Pinpoint the cell where the given text exists, returning its [X, Y] midpoint coordinate. 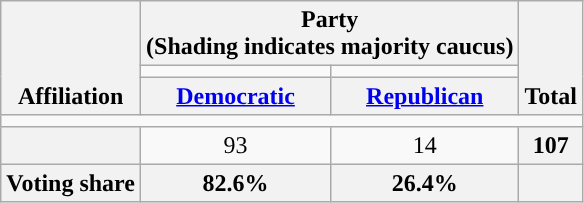
26.4% [425, 183]
Party (Shading indicates majority caucus) [330, 34]
Total [551, 58]
Affiliation [71, 58]
14 [425, 145]
82.6% [236, 183]
107 [551, 145]
Republican [425, 96]
Voting share [71, 183]
Democratic [236, 96]
93 [236, 145]
